Output the (x, y) coordinate of the center of the cell containing the given text.  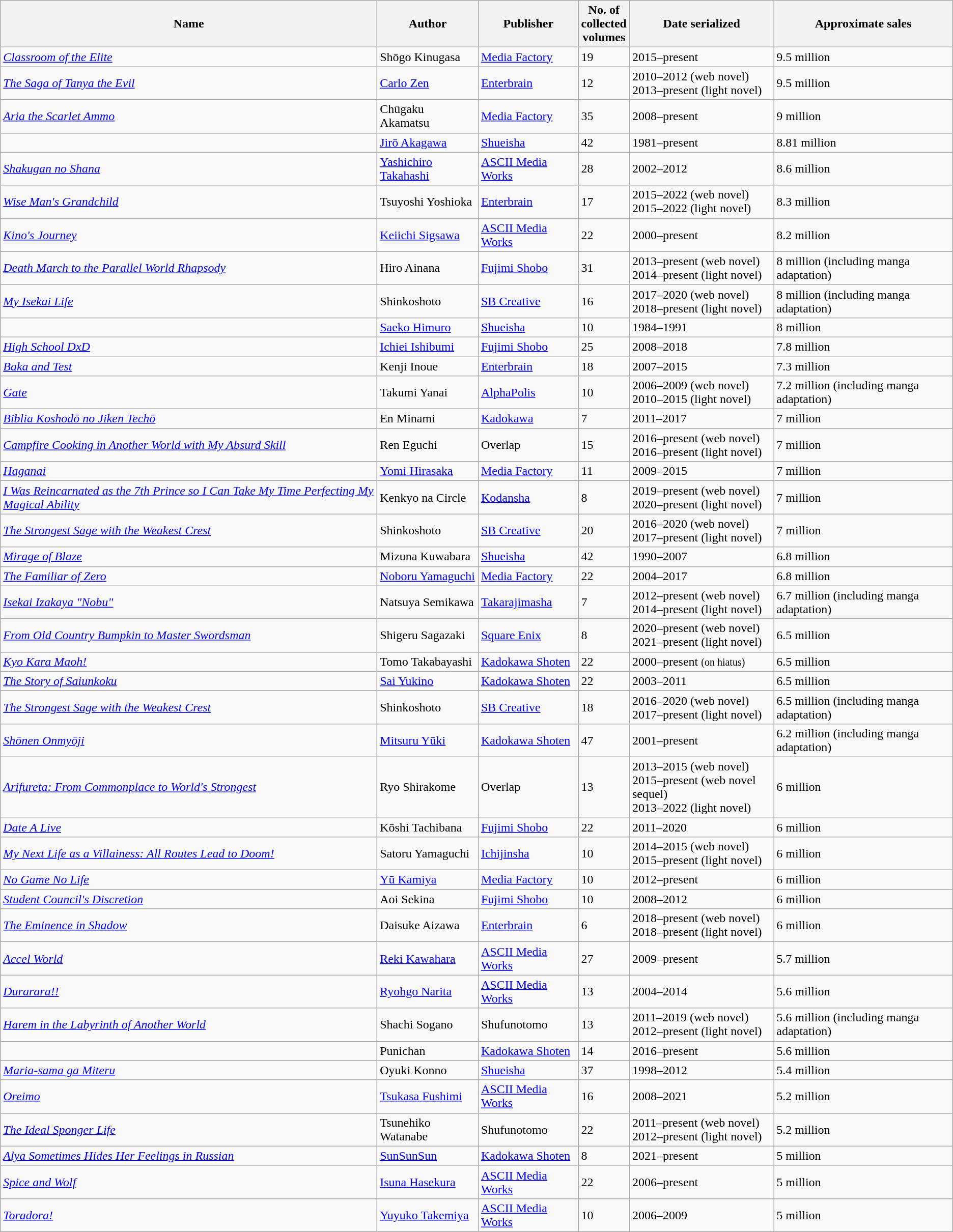
5.4 million (863, 1070)
Ichijinsha (528, 854)
The Saga of Tanya the Evil (189, 83)
No. ofcollectedvolumes (604, 24)
5.7 million (863, 959)
2011–2017 (702, 419)
Arifureta: From Commonplace to World's Strongest (189, 787)
2004–2017 (702, 576)
Chūgaku Akamatsu (428, 116)
Ren Eguchi (428, 445)
2006–2009 (702, 1215)
1998–2012 (702, 1070)
Classroom of the Elite (189, 57)
2012–present (702, 880)
31 (604, 268)
2011–present (web novel)2012–present (light novel) (702, 1130)
2006–2009 (web novel)2010–2015 (light novel) (702, 393)
2016–2020 (web novel) 2017–present (light novel) (702, 707)
6 (604, 925)
27 (604, 959)
Reki Kawahara (428, 959)
Approximate sales (863, 24)
Gate (189, 393)
Yū Kamiya (428, 880)
Student Council's Discretion (189, 899)
15 (604, 445)
Oyuki Konno (428, 1070)
Ryo Shirakome (428, 787)
From Old Country Bumpkin to Master Swordsman (189, 635)
Tomo Takabayashi (428, 662)
2017–2020 (web novel)2018–present (light novel) (702, 301)
En Minami (428, 419)
2021–present (702, 1156)
2006–present (702, 1182)
Durarara!! (189, 991)
7.8 million (863, 347)
Carlo Zen (428, 83)
AlphaPolis (528, 393)
2016–2020 (web novel)2017–present (light novel) (702, 530)
Shōnen Onmyōji (189, 740)
2018–present (web novel)2018–present (light novel) (702, 925)
Tsukasa Fushimi (428, 1096)
1981–present (702, 142)
2016–present (web novel)2016–present (light novel) (702, 445)
8 million (863, 327)
2008–2018 (702, 347)
2015–present (702, 57)
Oreimo (189, 1096)
Ryohgo Narita (428, 991)
Date A Live (189, 827)
2011–2019 (web novel)2012–present (light novel) (702, 1025)
The Familiar of Zero (189, 576)
Harem in the Labyrinth of Another World (189, 1025)
47 (604, 740)
Takarajimasha (528, 603)
Square Enix (528, 635)
Accel World (189, 959)
Sai Yukino (428, 681)
I Was Reincarnated as the 7th Prince so I Can Take My Time Perfecting My Magical Ability (189, 498)
No Game No Life (189, 880)
8.81 million (863, 142)
1984–1991 (702, 327)
Maria-sama ga Miteru (189, 1070)
2009–2015 (702, 471)
2003–2011 (702, 681)
35 (604, 116)
2016–present (702, 1051)
2007–2015 (702, 366)
2001–present (702, 740)
Kenkyo na Circle (428, 498)
7.3 million (863, 366)
Toradora! (189, 1215)
2019–present (web novel)2020–present (light novel) (702, 498)
Kadokawa (528, 419)
Shōgo Kinugasa (428, 57)
Tsuyoshi Yoshioka (428, 202)
Wise Man's Grandchild (189, 202)
Spice and Wolf (189, 1182)
2008–2012 (702, 899)
17 (604, 202)
2011–2020 (702, 827)
Daisuke Aizawa (428, 925)
Hiro Ainana (428, 268)
Yashichiro Takahashi (428, 169)
My Isekai Life (189, 301)
Death March to the Parallel World Rhapsody (189, 268)
Name (189, 24)
2012–present (web novel)2014–present (light novel) (702, 603)
12 (604, 83)
Campfire Cooking in Another World with My Absurd Skill (189, 445)
2020–present (web novel)2021–present (light novel) (702, 635)
Aria the Scarlet Ammo (189, 116)
Publisher (528, 24)
19 (604, 57)
Biblia Koshodō no Jiken Techō (189, 419)
2013–2015 (web novel)2015–present (web novel sequel)2013–2022 (light novel) (702, 787)
Date serialized (702, 24)
Aoi Sekina (428, 899)
Yuyuko Takemiya (428, 1215)
11 (604, 471)
SunSunSun (428, 1156)
My Next Life as a Villainess: All Routes Lead to Doom! (189, 854)
8.3 million (863, 202)
2009–present (702, 959)
2004–2014 (702, 991)
6.7 million (including manga adaptation) (863, 603)
Noboru Yamaguchi (428, 576)
2008–2021 (702, 1096)
8.6 million (863, 169)
Haganai (189, 471)
8.2 million (863, 235)
2013–present (web novel)2014–present (light novel) (702, 268)
Baka and Test (189, 366)
Satoru Yamaguchi (428, 854)
The Eminence in Shadow (189, 925)
Yomi Hirasaka (428, 471)
2010–2012 (web novel)2013–present (light novel) (702, 83)
6.2 million (including manga adaptation) (863, 740)
28 (604, 169)
Isekai Izakaya "Nobu" (189, 603)
2008–present (702, 116)
Jirō Akagawa (428, 142)
The Story of Saiunkoku (189, 681)
Mirage of Blaze (189, 557)
Kenji Inoue (428, 366)
Tsunehiko Watanabe (428, 1130)
Alya Sometimes Hides Her Feelings in Russian (189, 1156)
Kino's Journey (189, 235)
Ichiei Ishibumi (428, 347)
5.6 million (including manga adaptation) (863, 1025)
2002–2012 (702, 169)
Kyo Kara Maoh! (189, 662)
Isuna Hasekura (428, 1182)
Natsuya Semikawa (428, 603)
25 (604, 347)
2000–present (on hiatus) (702, 662)
Author (428, 24)
Shigeru Sagazaki (428, 635)
Shachi Sogano (428, 1025)
Keiichi Sigsawa (428, 235)
6.5 million (including manga adaptation) (863, 707)
Shakugan no Shana (189, 169)
2000–present (702, 235)
Kōshi Tachibana (428, 827)
37 (604, 1070)
2014–2015 (web novel) 2015–present (light novel) (702, 854)
9 million (863, 116)
Punichan (428, 1051)
Kodansha (528, 498)
The Ideal Sponger Life (189, 1130)
1990–2007 (702, 557)
7.2 million (including manga adaptation) (863, 393)
14 (604, 1051)
Takumi Yanai (428, 393)
High School DxD (189, 347)
Mizuna Kuwabara (428, 557)
Mitsuru Yūki (428, 740)
Saeko Himuro (428, 327)
2015–2022 (web novel)2015–2022 (light novel) (702, 202)
20 (604, 530)
